Identify which cell holds the provided text, then report its (x, y) central coordinate. 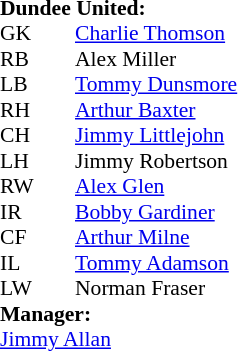
Alex Glen (156, 187)
CF (19, 237)
RW (19, 187)
Tommy Dunsmore (156, 85)
IR (19, 212)
Manager: (118, 314)
IL (19, 263)
RH (19, 110)
LW (19, 289)
LH (19, 161)
LB (19, 85)
Jimmy Robertson (156, 161)
Charlie Thomson (156, 33)
Arthur Milne (156, 237)
Norman Fraser (156, 289)
Tommy Adamson (156, 263)
RB (19, 59)
Arthur Baxter (156, 110)
Alex Miller (156, 59)
CH (19, 135)
Jimmy Littlejohn (156, 135)
Bobby Gardiner (156, 212)
GK (19, 33)
